Return [X, Y] of the center of cell containing provided text 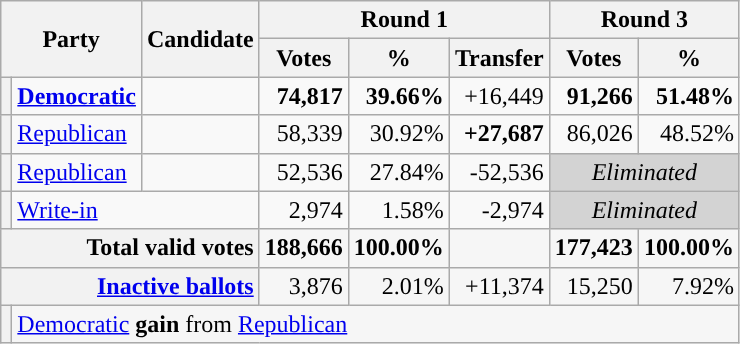
+27,687 [499, 134]
+11,374 [499, 286]
51.48% [688, 96]
2,974 [304, 210]
Write-in [136, 210]
74,817 [304, 96]
Inactive ballots [130, 286]
188,666 [304, 248]
Party [72, 39]
Transfer [499, 58]
-2,974 [499, 210]
177,423 [594, 248]
86,026 [594, 134]
Democratic gain from Republican [376, 324]
Round 3 [644, 20]
1.58% [398, 210]
30.92% [398, 134]
Democratic [77, 96]
91,266 [594, 96]
52,536 [304, 172]
27.84% [398, 172]
2.01% [398, 286]
48.52% [688, 134]
-52,536 [499, 172]
+16,449 [499, 96]
58,339 [304, 134]
3,876 [304, 286]
7.92% [688, 286]
Round 1 [404, 20]
15,250 [594, 286]
Total valid votes [130, 248]
Candidate [200, 39]
39.66% [398, 96]
